Pinpoint the cell where the given text exists, returning its [x, y] midpoint coordinate. 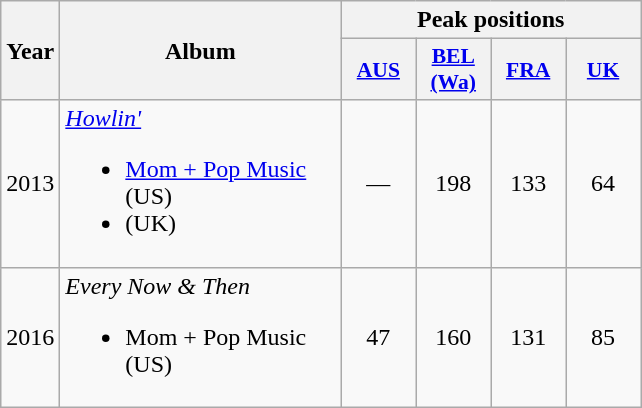
Peak positions [491, 20]
Howlin'Mom + Pop Music (US) (UK) [200, 184]
2016 [30, 337]
47 [378, 337]
Year [30, 50]
85 [604, 337]
160 [454, 337]
Every Now & ThenMom + Pop Music (US) [200, 337]
2013 [30, 184]
BEL (Wa) [454, 70]
FRA [528, 70]
133 [528, 184]
Album [200, 50]
198 [454, 184]
131 [528, 337]
UK [604, 70]
AUS [378, 70]
64 [604, 184]
— [378, 184]
